Identify which cell holds the provided text, then report its [X, Y] central coordinate. 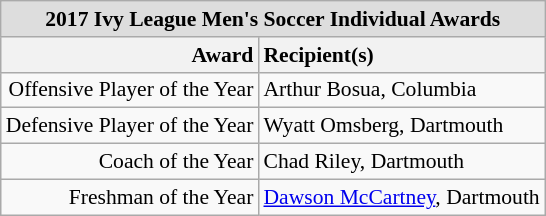
Arthur Bosua, Columbia [401, 90]
Coach of the Year [130, 162]
Freshman of the Year [130, 197]
Wyatt Omsberg, Dartmouth [401, 126]
Award [130, 55]
Offensive Player of the Year [130, 90]
Dawson McCartney, Dartmouth [401, 197]
Recipient(s) [401, 55]
Chad Riley, Dartmouth [401, 162]
Defensive Player of the Year [130, 126]
2017 Ivy League Men's Soccer Individual Awards [273, 19]
